For the text-containing cell, return its midpoint in [x, y] coordinate format. 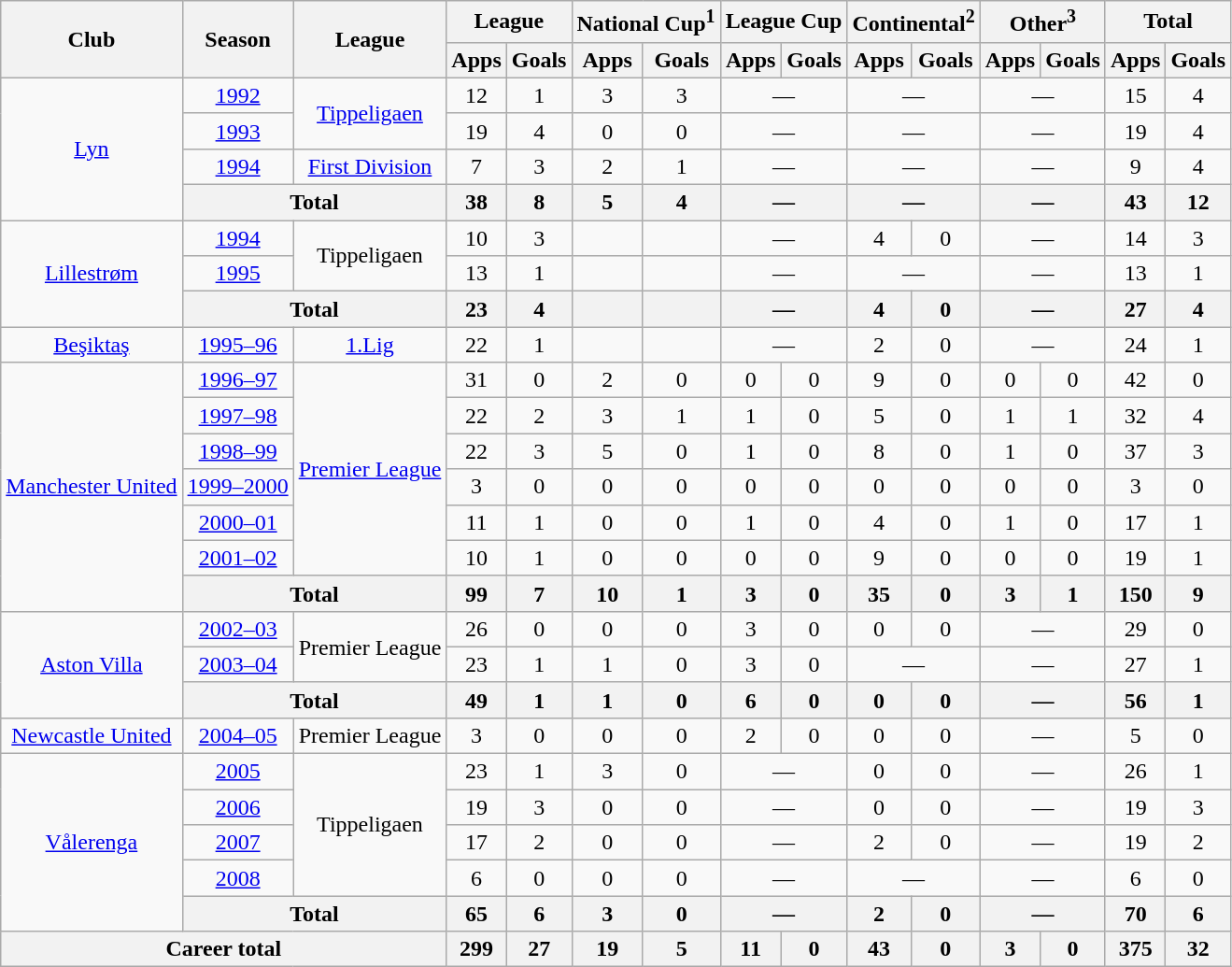
49 [476, 700]
2002–03 [237, 629]
Club [92, 39]
42 [1135, 380]
1995–96 [237, 345]
35 [879, 593]
Manchester United [92, 487]
2001–02 [237, 558]
Aston Villa [92, 664]
Vålerenga [92, 843]
First Division [370, 166]
2007 [237, 843]
37 [1135, 451]
Career total [224, 949]
38 [476, 203]
299 [476, 949]
National Cup1 [646, 22]
2005 [237, 772]
Season [237, 39]
1996–97 [237, 380]
1.Lig [370, 345]
15 [1135, 95]
League Cup [784, 22]
1992 [237, 95]
Beşiktaş [92, 345]
24 [1135, 345]
14 [1135, 238]
Lillestrøm [92, 274]
Continental2 [913, 22]
1997–98 [237, 416]
2000–01 [237, 522]
1999–2000 [237, 487]
29 [1135, 629]
2006 [237, 807]
375 [1135, 949]
1998–99 [237, 451]
1995 [237, 274]
2008 [237, 878]
Newcastle United [92, 735]
2004–05 [237, 735]
99 [476, 593]
70 [1135, 914]
31 [476, 380]
Lyn [92, 149]
56 [1135, 700]
150 [1135, 593]
2003–04 [237, 664]
Other3 [1042, 22]
65 [476, 914]
1993 [237, 131]
